Return (x, y) of the center of cell containing provided text 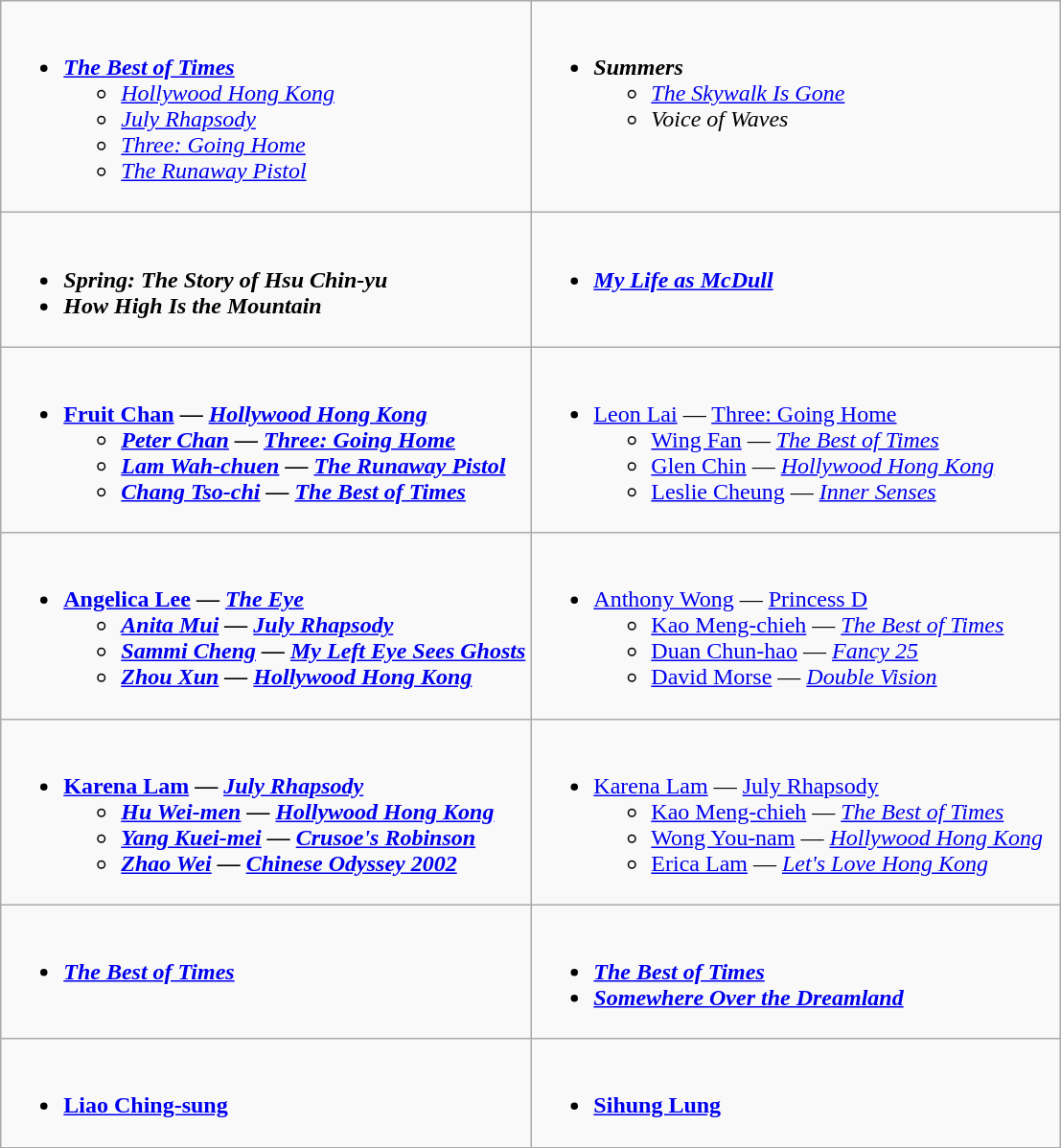
Sihung Lung (796, 1092)
The Best of TimesSomewhere Over the Dreamland (796, 972)
Spring: The Story of Hsu Chin-yuHow High Is the Mountain (266, 280)
My Life as McDull (796, 280)
Liao Ching-sung (266, 1092)
Leon Lai — Three: Going HomeWing Fan — The Best of TimesGlen Chin — Hollywood Hong KongLeslie Cheung — Inner Senses (796, 440)
The Best of Times (266, 972)
Angelica Lee — The EyeAnita Mui — July RhapsodySammi Cheng — My Left Eye Sees GhostsZhou Xun — Hollywood Hong Kong (266, 626)
Anthony Wong — Princess DKao Meng-chieh — The Best of TimesDuan Chun-hao — Fancy 25David Morse — Double Vision (796, 626)
Karena Lam — July RhapsodyKao Meng-chieh — The Best of TimesWong You-nam — Hollywood Hong KongErica Lam — Let's Love Hong Kong (796, 812)
Karena Lam — July RhapsodyHu Wei-men — Hollywood Hong KongYang Kuei-mei — Crusoe's RobinsonZhao Wei — Chinese Odyssey 2002 (266, 812)
The Best of TimesHollywood Hong KongJuly RhapsodyThree: Going HomeThe Runaway Pistol (266, 107)
SummersThe Skywalk Is GoneVoice of Waves (796, 107)
Fruit Chan — Hollywood Hong KongPeter Chan — Three: Going HomeLam Wah-chuen — The Runaway PistolChang Tso-chi — The Best of Times (266, 440)
